Provide the (X, Y) coordinate of the cell's center where the given text is located.  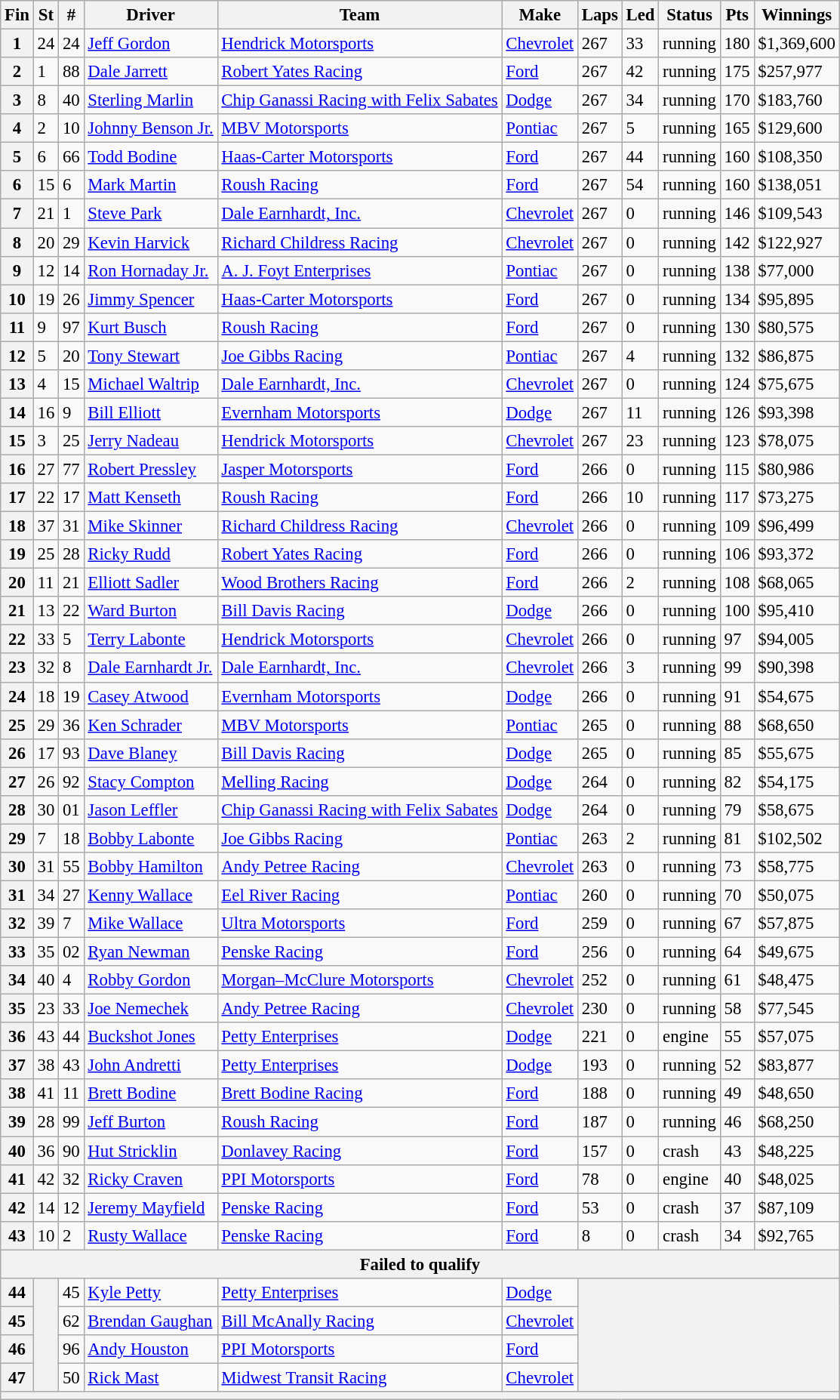
Make (540, 15)
Dale Earnhardt Jr. (151, 668)
47 (17, 1377)
130 (737, 327)
193 (599, 1065)
$138,051 (797, 185)
$48,025 (797, 1179)
Brendan Gaughan (151, 1321)
79 (737, 810)
A. J. Foyt Enterprises (359, 270)
Morgan–McClure Motorsports (359, 980)
$58,675 (797, 810)
$1,369,600 (797, 44)
Jason Leffler (151, 810)
$57,075 (797, 1037)
109 (737, 526)
$54,175 (797, 782)
252 (599, 980)
Robert Pressley (151, 469)
180 (737, 44)
64 (737, 952)
49 (737, 1094)
$77,000 (797, 270)
St (45, 15)
Mark Martin (151, 185)
$73,275 (797, 498)
$48,475 (797, 980)
Robby Gordon (151, 980)
61 (737, 980)
Johnny Benson Jr. (151, 128)
$80,986 (797, 469)
$95,895 (797, 299)
96 (71, 1349)
Jimmy Spencer (151, 299)
$96,499 (797, 526)
$83,877 (797, 1065)
117 (737, 498)
230 (599, 1009)
62 (71, 1321)
$57,875 (797, 924)
Ricky Rudd (151, 554)
Pts (737, 15)
$94,005 (797, 640)
$95,410 (797, 611)
157 (599, 1151)
54 (640, 185)
67 (737, 924)
Eel River Racing (359, 895)
221 (599, 1037)
58 (737, 1009)
Todd Bodine (151, 157)
Steve Park (151, 214)
$77,545 (797, 1009)
Jasper Motorsports (359, 469)
Donlavey Racing (359, 1151)
Ryan Newman (151, 952)
$86,875 (797, 356)
Winnings (797, 15)
175 (737, 72)
256 (599, 952)
$92,765 (797, 1235)
77 (71, 469)
02 (71, 952)
Terry Labonte (151, 640)
Led (640, 15)
Jeremy Mayfield (151, 1207)
Dale Jarrett (151, 72)
$129,600 (797, 128)
$50,075 (797, 895)
Buckshot Jones (151, 1037)
# (71, 15)
Jerry Nadeau (151, 441)
92 (71, 782)
Midwest Transit Racing (359, 1377)
01 (71, 810)
$80,575 (797, 327)
Ward Burton (151, 611)
106 (737, 554)
Mike Skinner (151, 526)
$68,065 (797, 583)
Hut Stricklin (151, 1151)
78 (599, 1179)
$75,675 (797, 384)
52 (737, 1065)
Mike Wallace (151, 924)
$90,398 (797, 668)
$122,927 (797, 242)
Dave Blaney (151, 753)
93 (71, 753)
$93,372 (797, 554)
50 (71, 1377)
$68,250 (797, 1122)
Driver (151, 15)
Matt Kenseth (151, 498)
Kevin Harvick (151, 242)
$87,109 (797, 1207)
Bill McAnally Racing (359, 1321)
146 (737, 214)
$257,977 (797, 72)
73 (737, 867)
132 (737, 356)
$102,502 (797, 838)
Stacy Compton (151, 782)
123 (737, 441)
Kyle Petty (151, 1293)
100 (737, 611)
Brett Bodine Racing (359, 1094)
Wood Brothers Racing (359, 583)
85 (737, 753)
Tony Stewart (151, 356)
Team (359, 15)
Bill Elliott (151, 412)
$109,543 (797, 214)
$93,398 (797, 412)
90 (71, 1151)
Michael Waltrip (151, 384)
$55,675 (797, 753)
Failed to qualify (420, 1264)
260 (599, 895)
Fin (17, 15)
$48,225 (797, 1151)
Joe Nemechek (151, 1009)
Melling Racing (359, 782)
Jeff Gordon (151, 44)
$78,075 (797, 441)
108 (737, 583)
126 (737, 412)
Ricky Craven (151, 1179)
Sterling Marlin (151, 100)
Jeff Burton (151, 1122)
Casey Atwood (151, 696)
Rick Mast (151, 1377)
Andy Houston (151, 1349)
70 (737, 895)
$183,760 (797, 100)
Bobby Hamilton (151, 867)
187 (599, 1122)
81 (737, 838)
170 (737, 100)
$49,675 (797, 952)
53 (599, 1207)
$58,775 (797, 867)
Kenny Wallace (151, 895)
Kurt Busch (151, 327)
66 (71, 157)
134 (737, 299)
259 (599, 924)
115 (737, 469)
188 (599, 1094)
Bobby Labonte (151, 838)
Ken Schrader (151, 725)
Rusty Wallace (151, 1235)
$108,350 (797, 157)
91 (737, 696)
165 (737, 128)
$68,650 (797, 725)
Elliott Sadler (151, 583)
Laps (599, 15)
Ultra Motorsports (359, 924)
Status (690, 15)
138 (737, 270)
124 (737, 384)
Brett Bodine (151, 1094)
Ron Hornaday Jr. (151, 270)
142 (737, 242)
John Andretti (151, 1065)
$48,650 (797, 1094)
82 (737, 782)
$54,675 (797, 696)
